Search for the cell housing the specified text and yield its (X, Y) center coordinate. 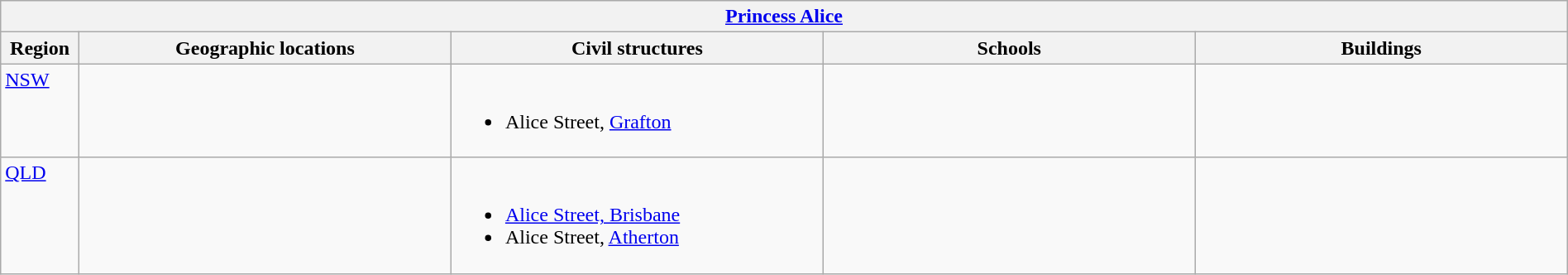
Alice Street, BrisbaneAlice Street, Atherton (637, 215)
Princess Alice (784, 17)
NSW (40, 111)
Alice Street, Grafton (637, 111)
Schools (1009, 48)
Region (40, 48)
Geographic locations (265, 48)
Buildings (1381, 48)
Civil structures (637, 48)
QLD (40, 215)
